Find where the given text appears and provide that cell's center as [X, Y] coordinate. 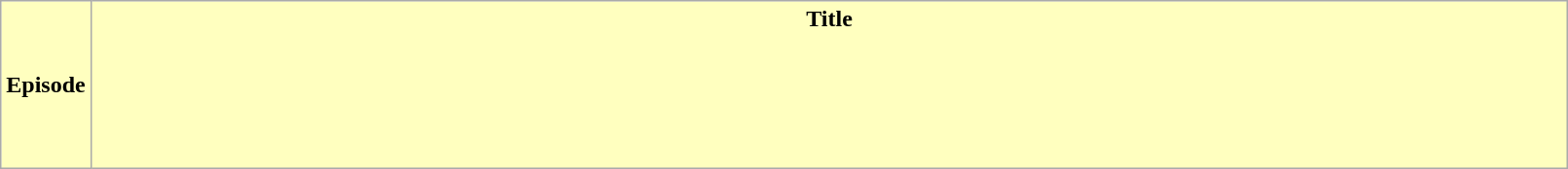
Episode [46, 85]
Title [829, 85]
